Find where the given text appears and provide that cell's center as [x, y] coordinate. 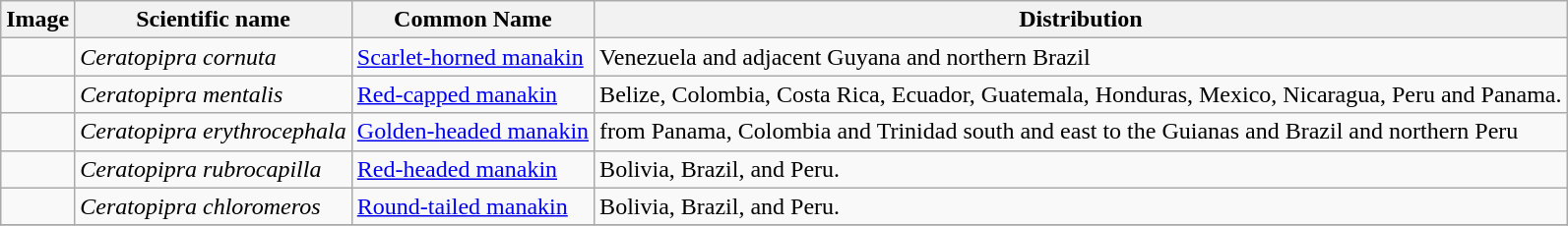
Venezuela and adjacent Guyana and northern Brazil [1081, 57]
Golden-headed manakin [472, 132]
Common Name [472, 20]
Scarlet-horned manakin [472, 57]
Ceratopipra mentalis [213, 94]
Ceratopipra chloromeros [213, 206]
Round-tailed manakin [472, 206]
Belize, Colombia, Costa Rica, Ecuador, Guatemala, Honduras, Mexico, Nicaragua, Peru and Panama. [1081, 94]
Ceratopipra rubrocapilla [213, 169]
Image [37, 20]
from Panama, Colombia and Trinidad south and east to the Guianas and Brazil and northern Peru [1081, 132]
Distribution [1081, 20]
Ceratopipra cornuta [213, 57]
Scientific name [213, 20]
Red-capped manakin [472, 94]
Ceratopipra erythrocephala [213, 132]
Red-headed manakin [472, 169]
